Determine the (X, Y) coordinate at the center of the cell enclosing the given text.  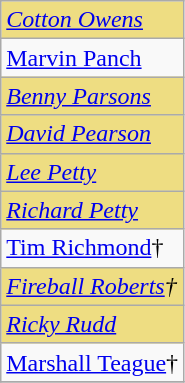
Benny Parsons (92, 96)
Lee Petty (92, 172)
Fireball Roberts† (92, 286)
Cotton Owens (92, 20)
David Pearson (92, 134)
Marvin Panch (92, 58)
Marshall Teague† (92, 362)
Ricky Rudd (92, 324)
Tim Richmond† (92, 248)
Richard Petty (92, 210)
